Scan for the cell matching the given text and deliver its (X, Y) coordinate at center. 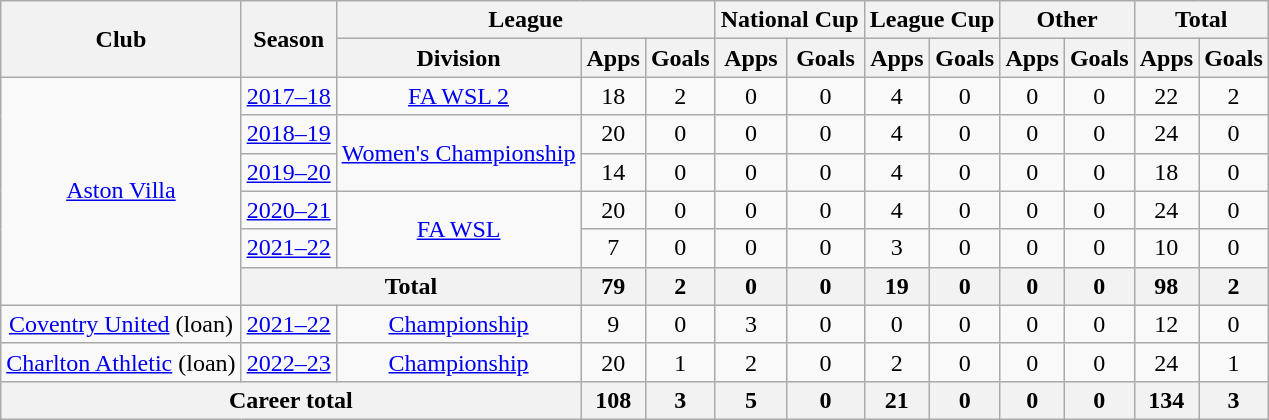
108 (613, 400)
2022–23 (288, 362)
79 (613, 286)
National Cup (790, 20)
7 (613, 248)
21 (896, 400)
League Cup (932, 20)
5 (751, 400)
2018–19 (288, 134)
19 (896, 286)
FA WSL 2 (458, 96)
Aston Villa (121, 191)
22 (1166, 96)
98 (1166, 286)
2020–21 (288, 210)
Charlton Athletic (loan) (121, 362)
14 (613, 172)
2017–18 (288, 96)
Club (121, 39)
2019–20 (288, 172)
Season (288, 39)
Women's Championship (458, 153)
League (526, 20)
12 (1166, 324)
9 (613, 324)
Other (1067, 20)
134 (1166, 400)
10 (1166, 248)
Division (458, 58)
Career total (291, 400)
Coventry United (loan) (121, 324)
FA WSL (458, 229)
